For the text-containing cell, return its midpoint in [x, y] coordinate format. 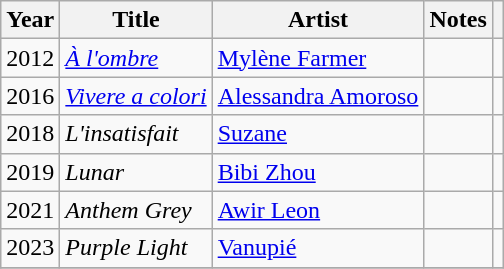
Vanupié [318, 248]
Mylène Farmer [318, 58]
Awir Leon [318, 210]
Title [136, 20]
Year [30, 20]
Purple Light [136, 248]
2019 [30, 172]
Bibi Zhou [318, 172]
2018 [30, 134]
Artist [318, 20]
2021 [30, 210]
Notes [458, 20]
Suzane [318, 134]
2012 [30, 58]
L'insatisfait [136, 134]
Vivere a colori [136, 96]
Alessandra Amoroso [318, 96]
Anthem Grey [136, 210]
À l'ombre [136, 58]
Lunar [136, 172]
2023 [30, 248]
2016 [30, 96]
